Return [X, Y] of the center of cell containing provided text 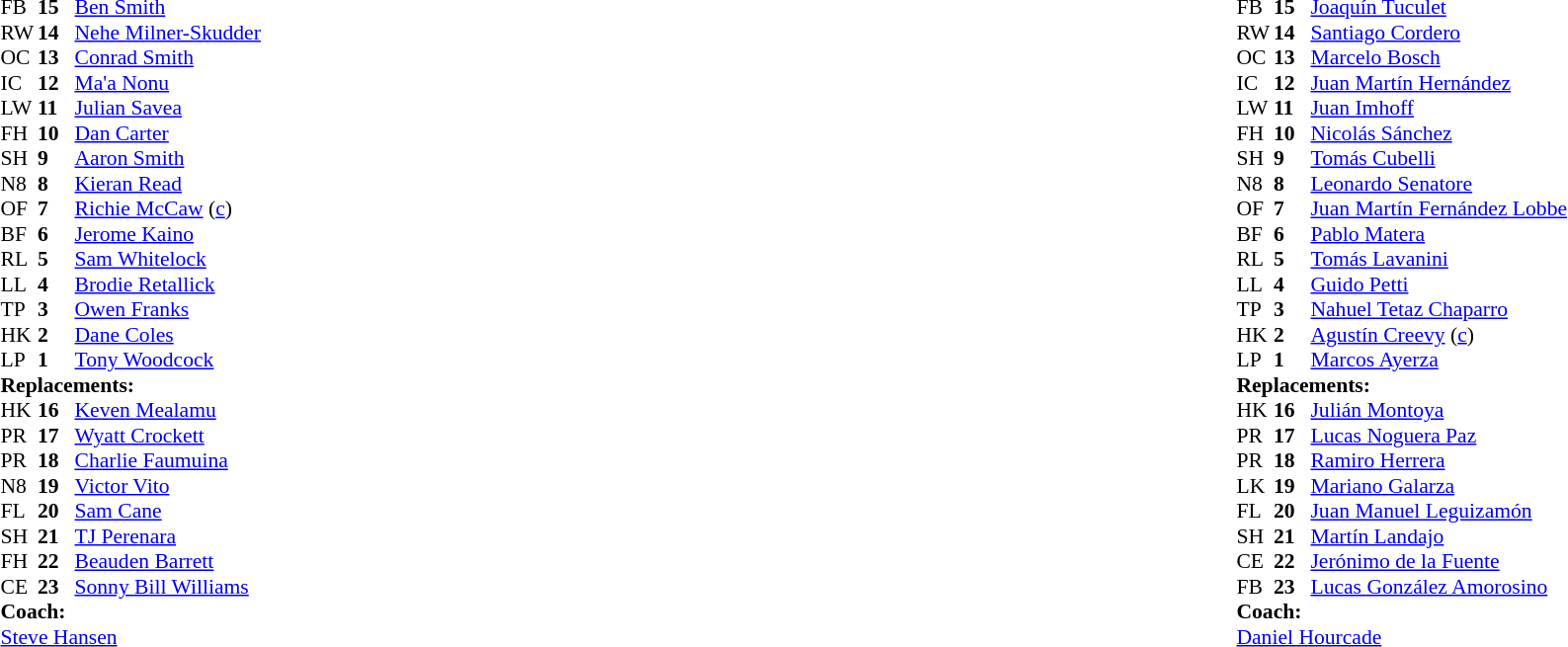
Mariano Galarza [1439, 486]
Tomás Cubelli [1439, 159]
Richie McCaw (c) [168, 208]
Martín Landajo [1439, 536]
Jerónimo de la Fuente [1439, 562]
Santiago Cordero [1439, 33]
Keven Mealamu [168, 410]
Conrad Smith [168, 58]
Charlie Faumuina [168, 461]
Dan Carter [168, 133]
FB [1255, 587]
Victor Vito [168, 486]
Lucas Noguera Paz [1439, 436]
Ma'a Nonu [168, 83]
Brodie Retallick [168, 284]
LK [1255, 486]
Nahuel Tetaz Chaparro [1439, 309]
Juan Martín Hernández [1439, 83]
Juan Imhoff [1439, 108]
Kieran Read [168, 184]
Leonardo Senatore [1439, 184]
Guido Petti [1439, 284]
Tony Woodcock [168, 361]
Nehe Milner-Skudder [168, 33]
Nicolás Sánchez [1439, 133]
Beauden Barrett [168, 562]
Juan Martín Fernández Lobbe [1439, 208]
Wyatt Crockett [168, 436]
Juan Manuel Leguizamón [1439, 511]
Julian Savea [168, 108]
Owen Franks [168, 309]
Agustín Creevy (c) [1439, 335]
Pablo Matera [1439, 234]
Lucas González Amorosino [1439, 587]
Julián Montoya [1439, 410]
Dane Coles [168, 335]
Jerome Kaino [168, 234]
Marcos Ayerza [1439, 361]
Sam Whitelock [168, 260]
Tomás Lavanini [1439, 260]
Marcelo Bosch [1439, 58]
Sonny Bill Williams [168, 587]
Aaron Smith [168, 159]
TJ Perenara [168, 536]
Sam Cane [168, 511]
Ramiro Herrera [1439, 461]
